Output the (x, y) coordinate of the center of the cell containing the given text.  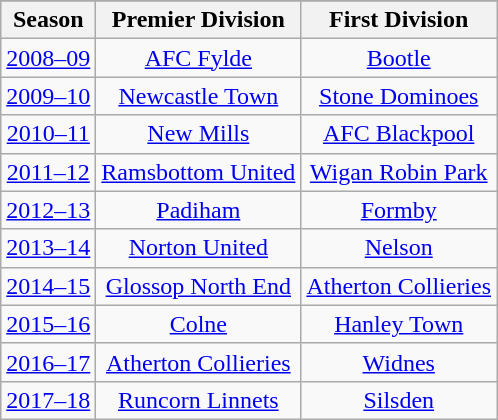
Widnes (399, 362)
2008–09 (48, 58)
2013–14 (48, 248)
AFC Blackpool (399, 134)
Hanley Town (399, 324)
Padiham (198, 210)
AFC Fylde (198, 58)
Bootle (399, 58)
2015–16 (48, 324)
Runcorn Linnets (198, 400)
New Mills (198, 134)
Season (48, 20)
Stone Dominoes (399, 96)
Ramsbottom United (198, 172)
Premier Division (198, 20)
Norton United (198, 248)
Silsden (399, 400)
Glossop North End (198, 286)
2014–15 (48, 286)
Formby (399, 210)
Wigan Robin Park (399, 172)
Nelson (399, 248)
2010–11 (48, 134)
2016–17 (48, 362)
2012–13 (48, 210)
2017–18 (48, 400)
Colne (198, 324)
Newcastle Town (198, 96)
First Division (399, 20)
2011–12 (48, 172)
2009–10 (48, 96)
